Detect which cell encompasses the target text, then output its [X, Y] center coordinate. 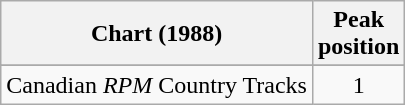
Chart (1988) [157, 34]
Canadian RPM Country Tracks [157, 85]
Peakposition [358, 34]
1 [358, 85]
